Detect which cell encompasses the target text, then output its (X, Y) center coordinate. 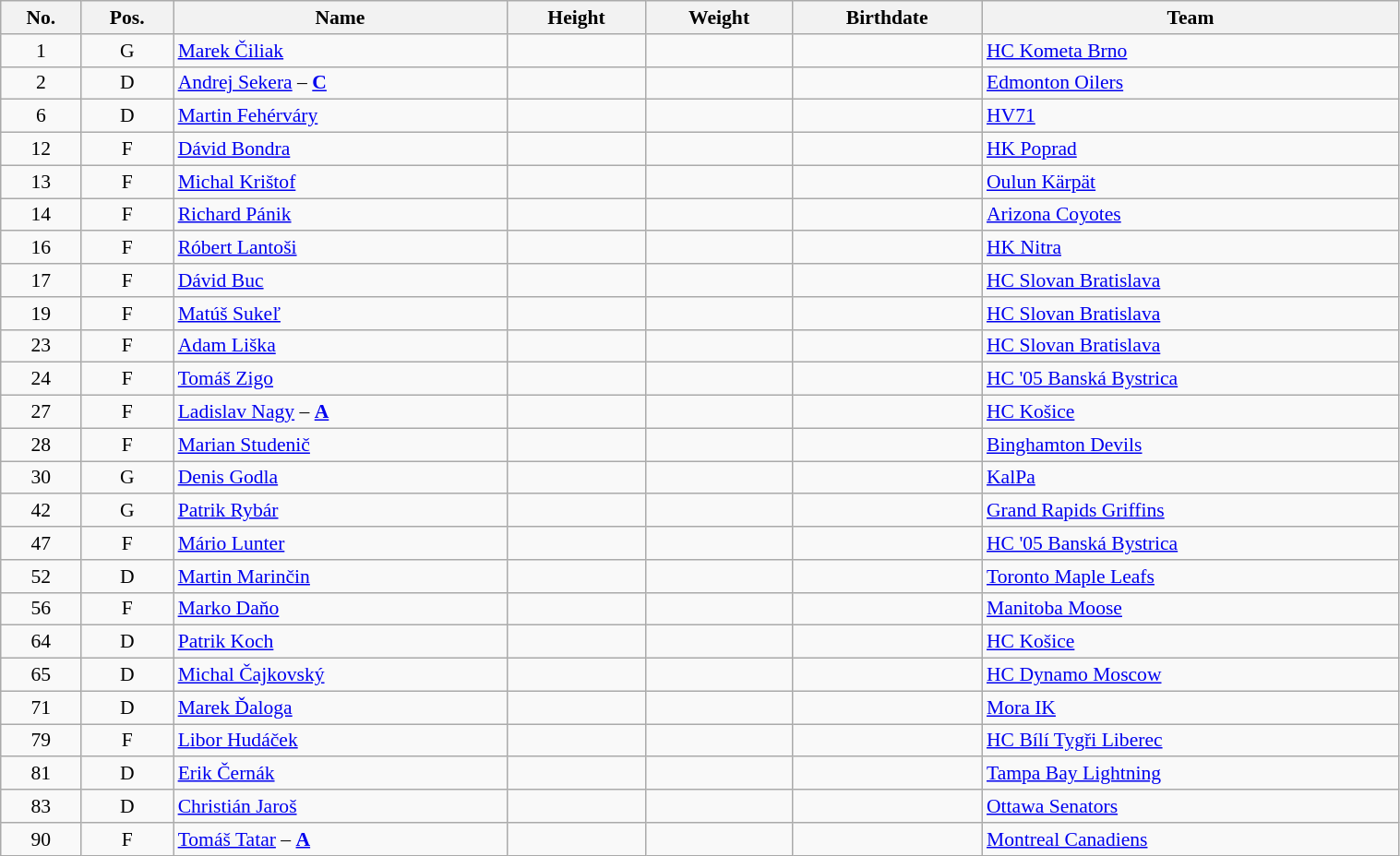
Ottawa Senators (1191, 806)
Róbert Lantoši (341, 248)
64 (41, 642)
Denis Godla (341, 478)
52 (41, 577)
23 (41, 346)
13 (41, 182)
Oulun Kärpät (1191, 182)
Christián Jaroš (341, 806)
Patrik Rybár (341, 511)
19 (41, 314)
Grand Rapids Griffins (1191, 511)
28 (41, 445)
Andrej Sekera – C (341, 83)
24 (41, 379)
KalPa (1191, 478)
56 (41, 609)
Manitoba Moose (1191, 609)
Marek Čiliak (341, 51)
Arizona Coyotes (1191, 215)
Marko Daňo (341, 609)
Patrik Koch (341, 642)
14 (41, 215)
79 (41, 741)
30 (41, 478)
Name (341, 18)
Dávid Bondra (341, 149)
Libor Hudáček (341, 741)
81 (41, 774)
HC Kometa Brno (1191, 51)
16 (41, 248)
2 (41, 83)
27 (41, 412)
HV71 (1191, 116)
Matúš Sukeľ (341, 314)
HK Nitra (1191, 248)
No. (41, 18)
Pos. (127, 18)
Martin Marinčin (341, 577)
Dávid Buc (341, 280)
47 (41, 543)
Binghamton Devils (1191, 445)
12 (41, 149)
Richard Pánik (341, 215)
1 (41, 51)
Weight (719, 18)
Ladislav Nagy – A (341, 412)
Marian Studenič (341, 445)
Mário Lunter (341, 543)
71 (41, 707)
Tomáš Tatar – A (341, 839)
Toronto Maple Leafs (1191, 577)
Edmonton Oilers (1191, 83)
Tomáš Zigo (341, 379)
HK Poprad (1191, 149)
Mora IK (1191, 707)
Tampa Bay Lightning (1191, 774)
42 (41, 511)
65 (41, 675)
Height (576, 18)
HC Bílí Tygři Liberec (1191, 741)
Michal Čajkovský (341, 675)
90 (41, 839)
Montreal Canadiens (1191, 839)
Adam Liška (341, 346)
Martin Fehérváry (341, 116)
Michal Krištof (341, 182)
Erik Černák (341, 774)
17 (41, 280)
83 (41, 806)
Team (1191, 18)
Birthdate (887, 18)
HC Dynamo Moscow (1191, 675)
6 (41, 116)
Marek Ďaloga (341, 707)
